Extract the (x, y) coordinate from the center of the cell holding the provided text.  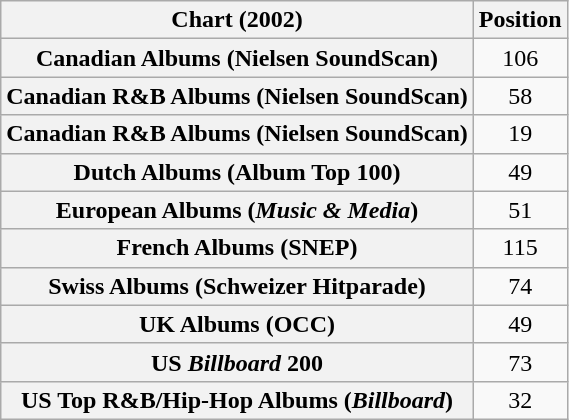
Dutch Albums (Album Top 100) (238, 172)
Canadian Albums (Nielsen SoundScan) (238, 58)
58 (520, 96)
Chart (2002) (238, 20)
US Billboard 200 (238, 362)
US Top R&B/Hip-Hop Albums (Billboard) (238, 400)
51 (520, 210)
74 (520, 286)
European Albums (Music & Media) (238, 210)
73 (520, 362)
Position (520, 20)
Swiss Albums (Schweizer Hitparade) (238, 286)
106 (520, 58)
French Albums (SNEP) (238, 248)
115 (520, 248)
19 (520, 134)
UK Albums (OCC) (238, 324)
32 (520, 400)
